Scan for the cell matching the given text and deliver its [X, Y] coordinate at center. 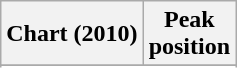
Chart (2010) [72, 34]
Peakposition [189, 34]
